Detect which cell encompasses the target text, then output its [x, y] center coordinate. 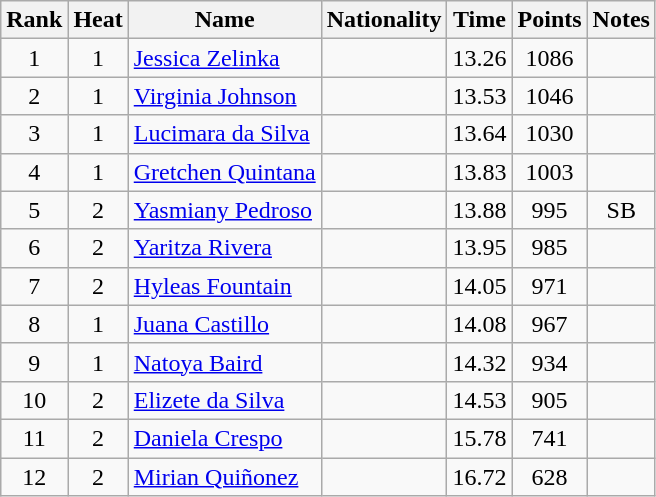
13.88 [480, 210]
Natoya Baird [224, 362]
13.53 [480, 96]
Rank [34, 20]
15.78 [480, 438]
1003 [550, 172]
Heat [98, 20]
8 [34, 324]
1030 [550, 134]
967 [550, 324]
Nationality [384, 20]
12 [34, 477]
Virginia Johnson [224, 96]
Yaritza Rivera [224, 248]
Daniela Crespo [224, 438]
Name [224, 20]
628 [550, 477]
14.05 [480, 286]
Juana Castillo [224, 324]
905 [550, 400]
13.95 [480, 248]
14.08 [480, 324]
741 [550, 438]
16.72 [480, 477]
Hyleas Fountain [224, 286]
10 [34, 400]
Time [480, 20]
Yasmiany Pedroso [224, 210]
971 [550, 286]
985 [550, 248]
Points [550, 20]
Gretchen Quintana [224, 172]
11 [34, 438]
5 [34, 210]
934 [550, 362]
14.53 [480, 400]
995 [550, 210]
7 [34, 286]
Elizete da Silva [224, 400]
Notes [621, 20]
13.26 [480, 58]
Jessica Zelinka [224, 58]
Mirian Quiñonez [224, 477]
1086 [550, 58]
13.64 [480, 134]
3 [34, 134]
6 [34, 248]
13.83 [480, 172]
4 [34, 172]
SB [621, 210]
1046 [550, 96]
Lucimara da Silva [224, 134]
9 [34, 362]
14.32 [480, 362]
